Return (X, Y) of the center of cell containing provided text 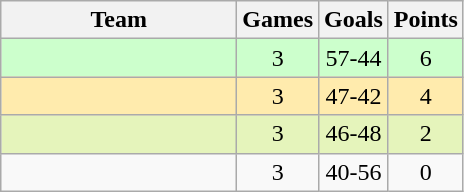
57-44 (354, 58)
6 (426, 58)
47-42 (354, 96)
2 (426, 134)
40-56 (354, 172)
Goals (354, 20)
46-48 (354, 134)
4 (426, 96)
Points (426, 20)
0 (426, 172)
Team (119, 20)
Games (278, 20)
